Return the (X, Y) coordinate for the center point of the cell that contains the specified text.  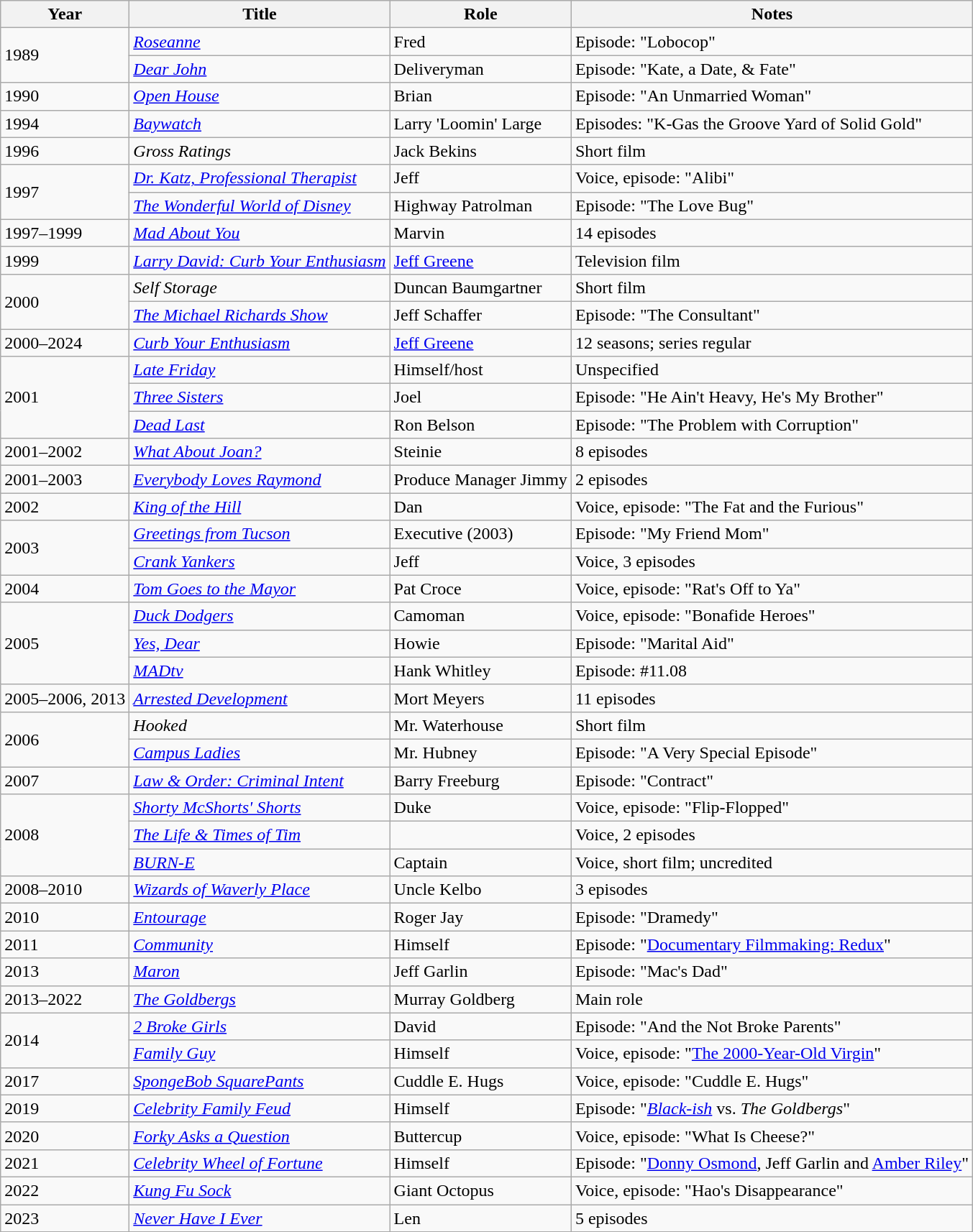
Deliveryman (480, 69)
2008–2010 (65, 890)
Duck Dodgers (260, 616)
King of the Hill (260, 507)
Fred (480, 42)
Episode: "Marital Aid" (772, 643)
Voice, episode: "Hao's Disappearance" (772, 1190)
Episode: "The Love Bug" (772, 206)
Uncle Kelbo (480, 890)
Voice, episode: "The Fat and the Furious" (772, 507)
Episode: "My Friend Mom" (772, 534)
2013–2022 (65, 999)
Episode: "Documentary Filmmaking: Redux" (772, 944)
12 seasons; series regular (772, 343)
Camoman (480, 616)
3 episodes (772, 890)
The Michael Richards Show (260, 315)
2019 (65, 1108)
SpongeBob SquarePants (260, 1081)
Voice, 2 episodes (772, 835)
Marvin (480, 233)
Episode: "The Consultant" (772, 315)
Len (480, 1218)
Roger Jay (480, 917)
Dr. Katz, Professional Therapist (260, 178)
1997–1999 (65, 233)
1989 (65, 55)
Mr. Hubney (480, 753)
Cuddle E. Hugs (480, 1081)
2 Broke Girls (260, 1026)
Law & Order: Criminal Intent (260, 780)
Duke (480, 808)
Community (260, 944)
Episode: "Dramedy" (772, 917)
Voice, episode: "Alibi" (772, 178)
Episode: "Lobocop" (772, 42)
Dan (480, 507)
Campus Ladies (260, 753)
2008 (65, 835)
Late Friday (260, 370)
What About Joan? (260, 452)
Hank Whitley (480, 671)
Role (480, 14)
1996 (65, 151)
Tom Goes to the Mayor (260, 589)
1990 (65, 96)
Title (260, 14)
Giant Octopus (480, 1190)
Larry David: Curb Your Enthusiasm (260, 260)
2020 (65, 1136)
MADtv (260, 671)
Dear John (260, 69)
Barry Freeburg (480, 780)
Notes (772, 14)
Voice, short film; uncredited (772, 863)
Forky Asks a Question (260, 1136)
2006 (65, 739)
1999 (65, 260)
Captain (480, 863)
11 episodes (772, 698)
5 episodes (772, 1218)
Family Guy (260, 1054)
Year (65, 14)
2001–2002 (65, 452)
Jeff Schaffer (480, 315)
Celebrity Family Feud (260, 1108)
Arrested Development (260, 698)
2011 (65, 944)
Howie (480, 643)
2023 (65, 1218)
Larry 'Loomin' Large (480, 124)
Voice, episode: "Rat's Off to Ya" (772, 589)
2000–2024 (65, 343)
David (480, 1026)
2001 (65, 397)
Jeff Garlin (480, 972)
Open House (260, 96)
The Wonderful World of Disney (260, 206)
2001–2003 (65, 479)
Everybody Loves Raymond (260, 479)
Pat Croce (480, 589)
Episode: "And the Not Broke Parents" (772, 1026)
Roseanne (260, 42)
Jack Bekins (480, 151)
Hooked (260, 725)
BURN-E (260, 863)
Episodes: "K-Gas the Groove Yard of Solid Gold" (772, 124)
Duncan Baumgartner (480, 288)
Three Sisters (260, 397)
Shorty McShorts' Shorts (260, 808)
Brian (480, 96)
Episode: "Mac's Dad" (772, 972)
2021 (65, 1163)
Mad About You (260, 233)
Voice, episode: "Flip-Flopped" (772, 808)
Highway Patrolman (480, 206)
2004 (65, 589)
8 episodes (772, 452)
Murray Goldberg (480, 999)
Greetings from Tucson (260, 534)
Episode: "Kate, a Date, & Fate" (772, 69)
Episode: "Donny Osmond, Jeff Garlin and Amber Riley" (772, 1163)
Buttercup (480, 1136)
Unspecified (772, 370)
Voice, episode: "What Is Cheese?" (772, 1136)
Kung Fu Sock (260, 1190)
Baywatch (260, 124)
2000 (65, 301)
1994 (65, 124)
Gross Ratings (260, 151)
Voice, episode: "The 2000-Year-Old Virgin" (772, 1054)
Episode: "He Ain't Heavy, He's My Brother" (772, 397)
Episode: "Contract" (772, 780)
2010 (65, 917)
The Goldbergs (260, 999)
14 episodes (772, 233)
Dead Last (260, 425)
Episode: "Black-ish vs. The Goldbergs" (772, 1108)
2 episodes (772, 479)
2002 (65, 507)
Mr. Waterhouse (480, 725)
Voice, episode: "Bonafide Heroes" (772, 616)
Episode: "The Problem with Corruption" (772, 425)
1997 (65, 192)
Produce Manager Jimmy (480, 479)
Curb Your Enthusiasm (260, 343)
2007 (65, 780)
2022 (65, 1190)
2017 (65, 1081)
Episode: #11.08 (772, 671)
2005–2006, 2013 (65, 698)
Maron (260, 972)
2013 (65, 972)
Episode: "A Very Special Episode" (772, 753)
Main role (772, 999)
The Life & Times of Tim (260, 835)
Self Storage (260, 288)
Ron Belson (480, 425)
Mort Meyers (480, 698)
Executive (2003) (480, 534)
Steinie (480, 452)
Joel (480, 397)
2014 (65, 1040)
Voice, episode: "Cuddle E. Hugs" (772, 1081)
Television film (772, 260)
Wizards of Waverly Place (260, 890)
Never Have I Ever (260, 1218)
2005 (65, 643)
2003 (65, 548)
Himself/host (480, 370)
Crank Yankers (260, 561)
Episode: "An Unmarried Woman" (772, 96)
Entourage (260, 917)
Voice, 3 episodes (772, 561)
Celebrity Wheel of Fortune (260, 1163)
Yes, Dear (260, 643)
